Scan for the cell matching the given text and deliver its [X, Y] coordinate at center. 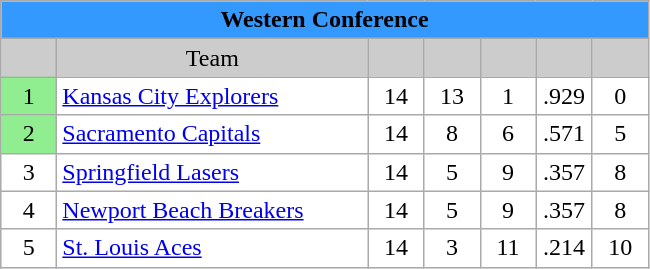
2 [29, 134]
Newport Beach Breakers [212, 210]
Kansas City Explorers [212, 96]
11 [508, 248]
.929 [564, 96]
St. Louis Aces [212, 248]
0 [620, 96]
6 [508, 134]
Western Conference [324, 20]
Springfield Lasers [212, 172]
4 [29, 210]
13 [452, 96]
.571 [564, 134]
Team [212, 58]
.214 [564, 248]
10 [620, 248]
Sacramento Capitals [212, 134]
